Return the (x, y) coordinate for the center point of the cell that contains the specified text.  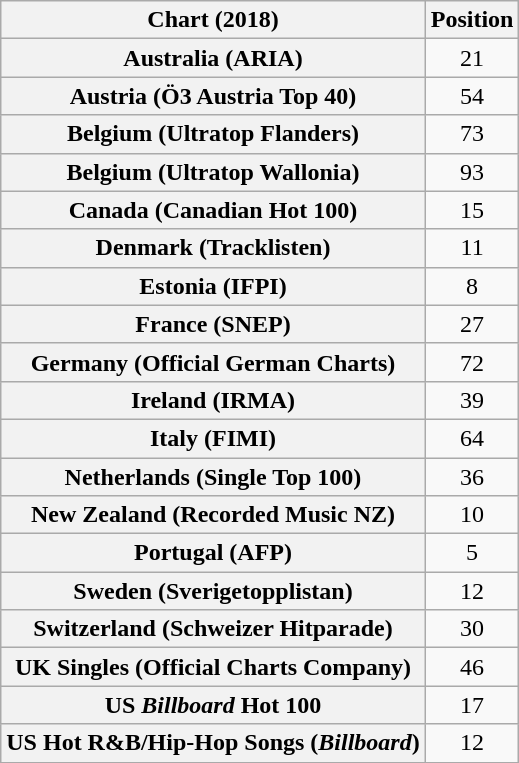
93 (472, 172)
36 (472, 477)
39 (472, 400)
30 (472, 629)
Switzerland (Schweizer Hitparade) (213, 629)
64 (472, 438)
72 (472, 362)
46 (472, 667)
Netherlands (Single Top 100) (213, 477)
Portugal (AFP) (213, 553)
21 (472, 58)
Belgium (Ultratop Flanders) (213, 134)
10 (472, 515)
UK Singles (Official Charts Company) (213, 667)
Australia (ARIA) (213, 58)
Sweden (Sverigetopplistan) (213, 591)
Austria (Ö3 Austria Top 40) (213, 96)
11 (472, 248)
Ireland (IRMA) (213, 400)
Estonia (IFPI) (213, 286)
27 (472, 324)
5 (472, 553)
73 (472, 134)
Chart (2018) (213, 20)
US Hot R&B/Hip-Hop Songs (Billboard) (213, 743)
Germany (Official German Charts) (213, 362)
15 (472, 210)
US Billboard Hot 100 (213, 705)
8 (472, 286)
17 (472, 705)
New Zealand (Recorded Music NZ) (213, 515)
Denmark (Tracklisten) (213, 248)
Italy (FIMI) (213, 438)
54 (472, 96)
Belgium (Ultratop Wallonia) (213, 172)
Position (472, 20)
France (SNEP) (213, 324)
Canada (Canadian Hot 100) (213, 210)
